Identify which cell holds the provided text, then report its [x, y] central coordinate. 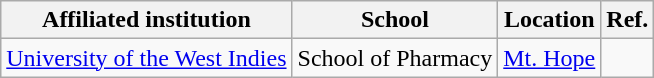
University of the West Indies [146, 58]
School of Pharmacy [395, 58]
Affiliated institution [146, 20]
Mt. Hope [550, 58]
Ref. [628, 20]
Location [550, 20]
School [395, 20]
